Search for the cell housing the specified text and yield its (X, Y) center coordinate. 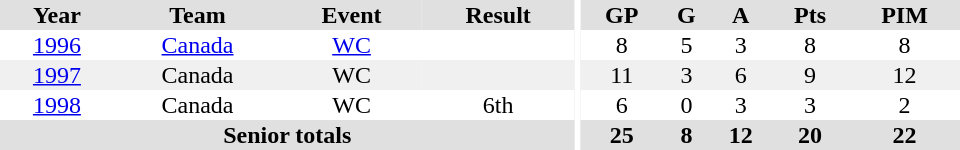
25 (622, 135)
22 (904, 135)
1997 (57, 75)
A (741, 15)
PIM (904, 15)
20 (810, 135)
1998 (57, 105)
5 (686, 45)
Team (198, 15)
Event (352, 15)
6th (498, 105)
Result (498, 15)
1996 (57, 45)
9 (810, 75)
Year (57, 15)
11 (622, 75)
Pts (810, 15)
Senior totals (287, 135)
2 (904, 105)
0 (686, 105)
G (686, 15)
GP (622, 15)
